For the text-containing cell, return its midpoint in (x, y) coordinate format. 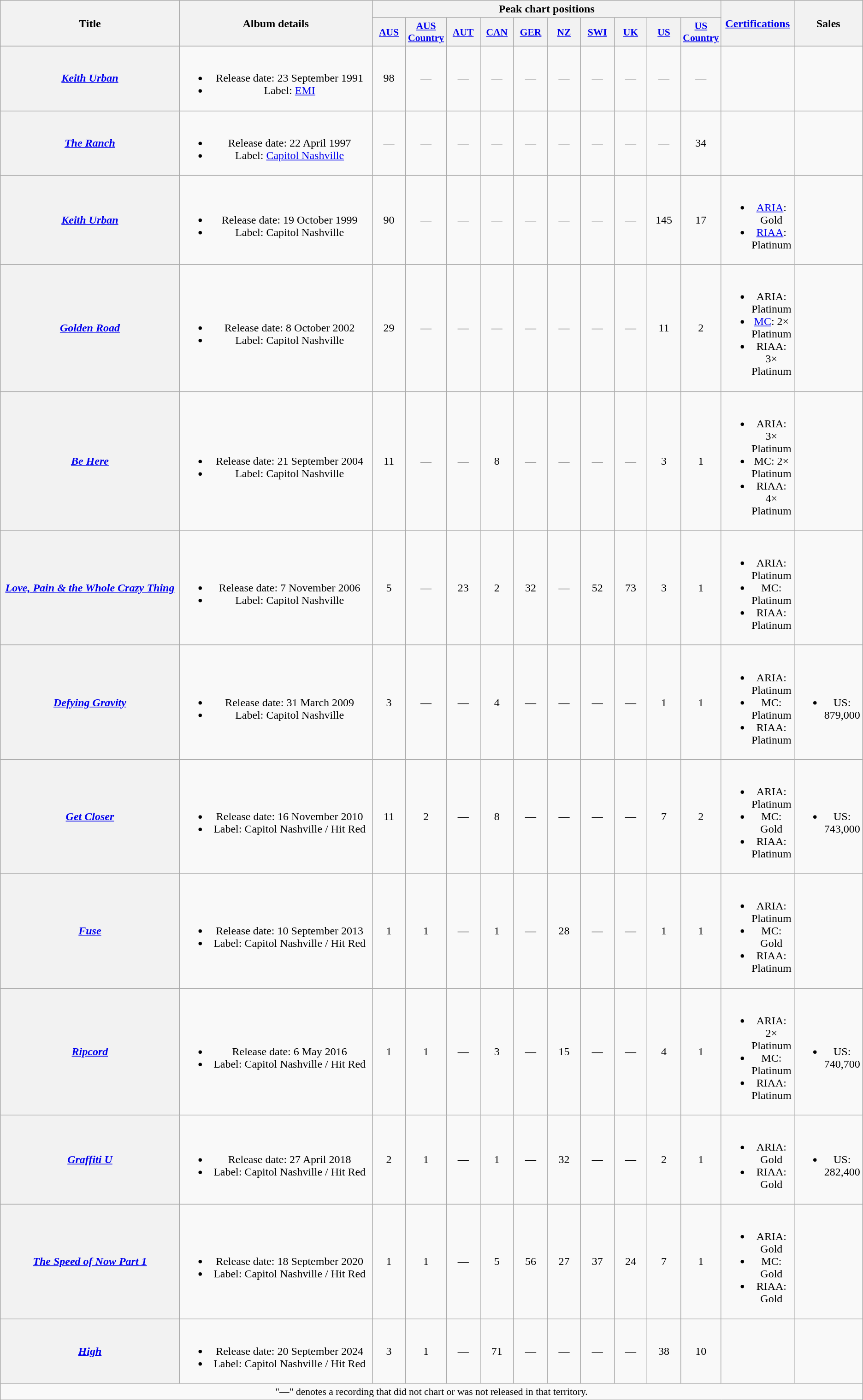
Release date: 23 September 1991Label: EMI (276, 78)
High (90, 1351)
Fuse (90, 931)
ARIA: 2× PlatinumMC: PlatinumRIAA: Platinum (757, 1052)
US: 743,000 (828, 816)
90 (389, 220)
ARIA: PlatinumMC: 2× PlatinumRIAA: 3× Platinum (757, 328)
28 (564, 931)
Release date: 10 September 2013Label: Capitol Nashville / Hit Red (276, 931)
Get Closer (90, 816)
Ripcord (90, 1052)
The Ranch (90, 143)
SWI (597, 32)
Release date: 16 November 2010Label: Capitol Nashville / Hit Red (276, 816)
Certifications (757, 23)
AUS Country (426, 32)
US Country (701, 32)
38 (664, 1351)
ARIA: 3× PlatinumMC: 2× PlatinumRIAA: 4× Platinum (757, 461)
NZ (564, 32)
17 (701, 220)
US: 740,700 (828, 1052)
145 (664, 220)
98 (389, 78)
23 (463, 588)
10 (701, 1351)
UK (631, 32)
US: 879,000 (828, 702)
15 (564, 1052)
Sales (828, 23)
Release date: 31 March 2009Label: Capitol Nashville (276, 702)
Release date: 20 September 2024Label: Capitol Nashville / Hit Red (276, 1351)
Be Here (90, 461)
Defying Gravity (90, 702)
34 (701, 143)
27 (564, 1262)
CAN (497, 32)
AUT (463, 32)
Release date: 8 October 2002Label: Capitol Nashville (276, 328)
24 (631, 1262)
Golden Road (90, 328)
Release date: 21 September 2004Label: Capitol Nashville (276, 461)
Love, Pain & the Whole Crazy Thing (90, 588)
ARIA: GoldMC: GoldRIAA: Gold (757, 1262)
29 (389, 328)
US: 282,400 (828, 1160)
Graffiti U (90, 1160)
Release date: 7 November 2006Label: Capitol Nashville (276, 588)
71 (497, 1351)
Album details (276, 23)
Release date: 18 September 2020Label: Capitol Nashville / Hit Red (276, 1262)
Release date: 6 May 2016Label: Capitol Nashville / Hit Red (276, 1052)
56 (530, 1262)
ARIA: GoldRIAA: Platinum (757, 220)
Release date: 22 April 1997Label: Capitol Nashville (276, 143)
Title (90, 23)
52 (597, 588)
Release date: 27 April 2018Label: Capitol Nashville / Hit Red (276, 1160)
AUS (389, 32)
Peak chart positions (547, 9)
73 (631, 588)
US (664, 32)
Release date: 19 October 1999Label: Capitol Nashville (276, 220)
GER (530, 32)
The Speed of Now Part 1 (90, 1262)
ARIA: GoldRIAA: Gold (757, 1160)
"—" denotes a recording that did not chart or was not released in that territory. (431, 1392)
37 (597, 1262)
